Scan for the cell matching the given text and deliver its (x, y) coordinate at center. 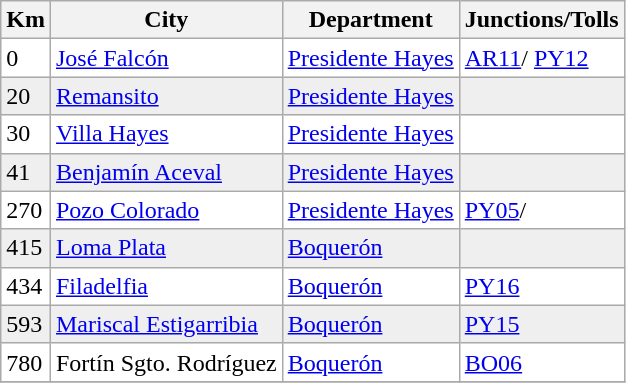
434 (26, 286)
Villa Hayes (166, 134)
Fortín Sgto. Rodríguez (166, 362)
Filadelfia (166, 286)
City (166, 20)
José Falcón (166, 58)
PY16 (542, 286)
PY15 (542, 324)
0 (26, 58)
BO06 (542, 362)
AR11/ PY12 (542, 58)
593 (26, 324)
415 (26, 248)
Loma Plata (166, 248)
20 (26, 96)
Mariscal Estigarribia (166, 324)
Remansito (166, 96)
Benjamín Aceval (166, 172)
Junctions/Tolls (542, 20)
41 (26, 172)
270 (26, 210)
Department (370, 20)
Km (26, 20)
780 (26, 362)
Pozo Colorado (166, 210)
30 (26, 134)
PY05/ (542, 210)
